Return [x, y] of the center of cell containing provided text 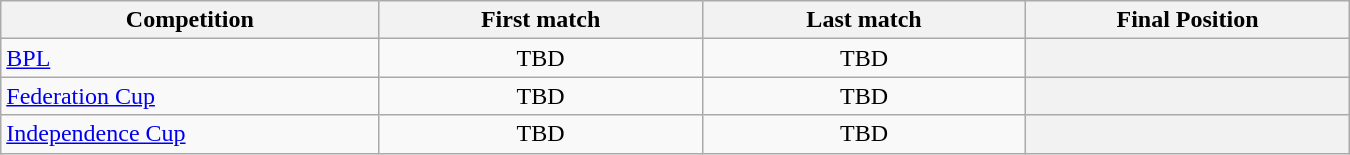
Last match [864, 20]
Independence Cup [190, 134]
Competition [190, 20]
BPL [190, 58]
Federation Cup [190, 96]
Final Position [1188, 20]
First match [540, 20]
